Search for the cell housing the specified text and yield its [x, y] center coordinate. 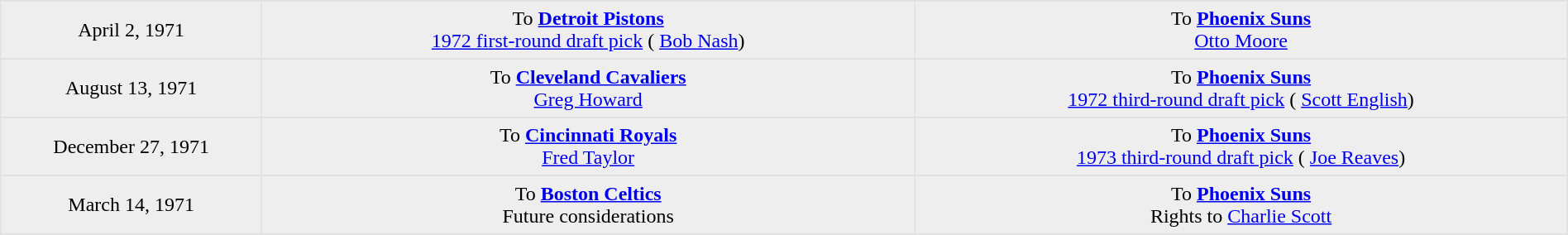
To Boston CelticsFuture considerations [587, 204]
December 27, 1971 [131, 146]
To Phoenix Suns1972 third-round draft pick ( Scott English) [1241, 88]
August 13, 1971 [131, 88]
To Cincinnati Royals Fred Taylor [587, 146]
April 2, 1971 [131, 30]
To Phoenix SunsRights to Charlie Scott [1241, 204]
March 14, 1971 [131, 204]
To Detroit Pistons1972 first-round draft pick ( Bob Nash) [587, 30]
To Phoenix Suns Otto Moore [1241, 30]
To Phoenix Suns1973 third-round draft pick ( Joe Reaves) [1241, 146]
To Cleveland Cavaliers Greg Howard [587, 88]
